Detect which cell encompasses the target text, then output its (X, Y) center coordinate. 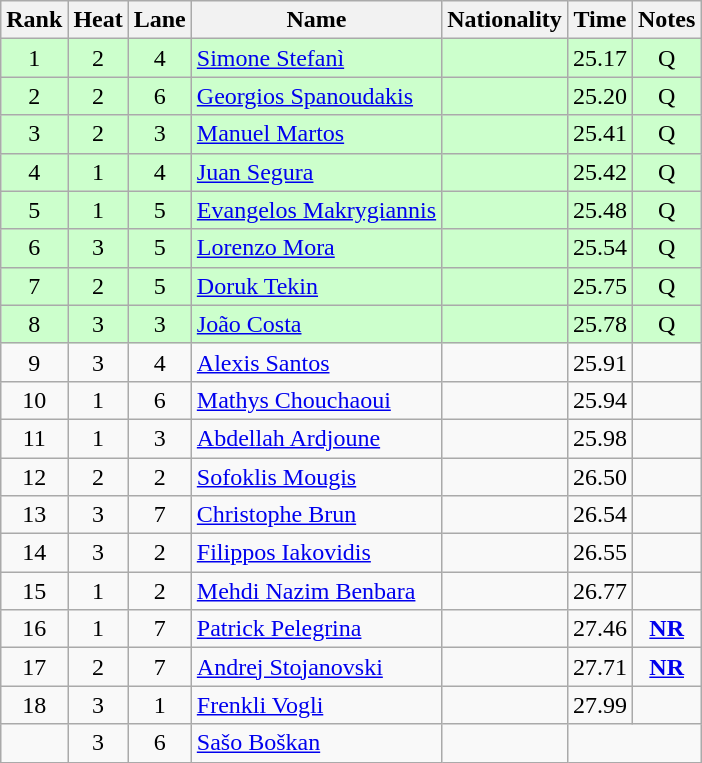
João Costa (316, 324)
Sašo Boškan (316, 743)
Evangelos Makrygiannis (316, 210)
Patrick Pelegrina (316, 629)
Sofoklis Mougis (316, 477)
Rank (34, 20)
10 (34, 400)
Abdellah Ardjoune (316, 438)
Manuel Martos (316, 134)
25.75 (600, 286)
Frenkli Vogli (316, 705)
25.94 (600, 400)
12 (34, 477)
25.17 (600, 58)
26.54 (600, 515)
Heat (98, 20)
11 (34, 438)
16 (34, 629)
17 (34, 667)
Christophe Brun (316, 515)
Time (600, 20)
Name (316, 20)
Georgios Spanoudakis (316, 96)
27.71 (600, 667)
Notes (666, 20)
Alexis Santos (316, 362)
26.77 (600, 591)
Lorenzo Mora (316, 248)
25.98 (600, 438)
27.99 (600, 705)
25.48 (600, 210)
Nationality (505, 20)
8 (34, 324)
Mathys Chouchaoui (316, 400)
25.78 (600, 324)
9 (34, 362)
26.55 (600, 553)
25.20 (600, 96)
25.42 (600, 172)
Filippos Iakovidis (316, 553)
Doruk Tekin (316, 286)
Andrej Stojanovski (316, 667)
14 (34, 553)
15 (34, 591)
25.41 (600, 134)
Mehdi Nazim Benbara (316, 591)
18 (34, 705)
Juan Segura (316, 172)
25.54 (600, 248)
Lane (160, 20)
Simone Stefanì (316, 58)
25.91 (600, 362)
26.50 (600, 477)
27.46 (600, 629)
13 (34, 515)
